From the cell containing the given text, extract its center point as (X, Y) coordinate. 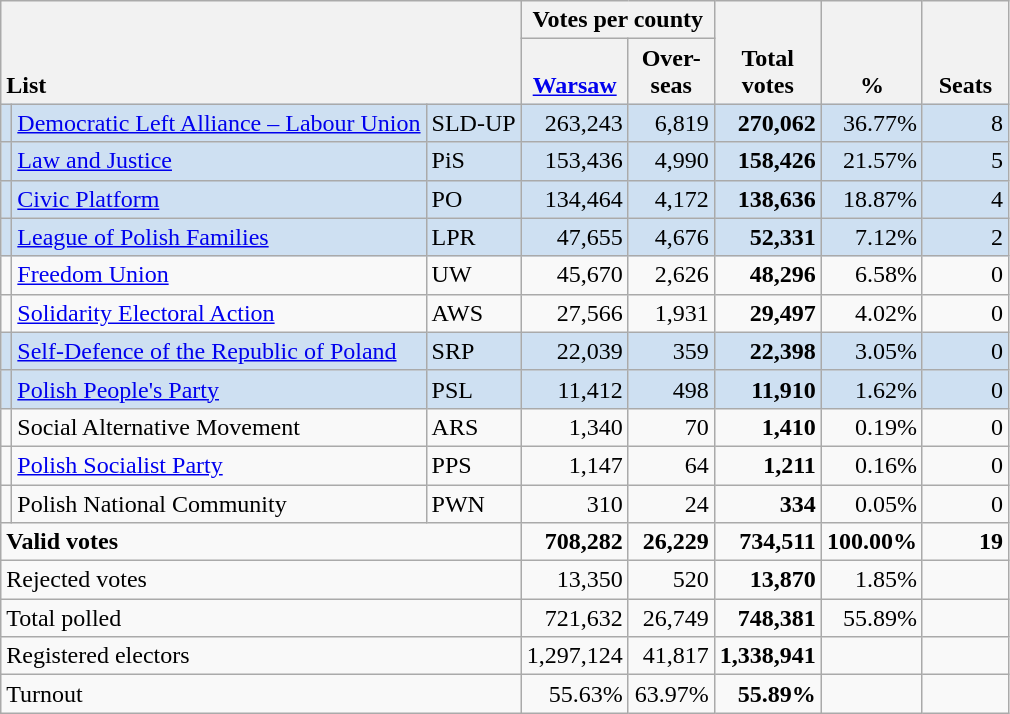
PPS (474, 465)
Votes per county (618, 20)
4 (965, 199)
4,172 (671, 199)
4.02% (872, 313)
310 (574, 503)
Totalvotes (768, 52)
22,039 (574, 351)
64 (671, 465)
3.05% (872, 351)
153,436 (574, 161)
List (261, 52)
36.77% (872, 123)
1.85% (872, 580)
Turnout (261, 694)
55.63% (574, 694)
1,211 (768, 465)
League of Polish Families (219, 237)
Registered electors (261, 656)
6.58% (872, 275)
Rejected votes (261, 580)
LPR (474, 237)
Seats (965, 52)
520 (671, 580)
47,655 (574, 237)
708,282 (574, 542)
45,670 (574, 275)
1.62% (872, 389)
21.57% (872, 161)
Polish People's Party (219, 389)
Solidarity Electoral Action (219, 313)
Civic Platform (219, 199)
1,297,124 (574, 656)
% (872, 52)
48,296 (768, 275)
359 (671, 351)
Valid votes (261, 542)
Polish Socialist Party (219, 465)
0.05% (872, 503)
4,990 (671, 161)
263,243 (574, 123)
748,381 (768, 618)
UW (474, 275)
721,632 (574, 618)
27,566 (574, 313)
52,331 (768, 237)
134,464 (574, 199)
PWN (474, 503)
Over-seas (671, 72)
334 (768, 503)
6,819 (671, 123)
63.97% (671, 694)
22,398 (768, 351)
11,910 (768, 389)
498 (671, 389)
138,636 (768, 199)
0.19% (872, 427)
SLD-UP (474, 123)
PO (474, 199)
Democratic Left Alliance – Labour Union (219, 123)
Social Alternative Movement (219, 427)
1,931 (671, 313)
Law and Justice (219, 161)
734,511 (768, 542)
7.12% (872, 237)
1,410 (768, 427)
Warsaw (574, 72)
24 (671, 503)
4,676 (671, 237)
PSL (474, 389)
SRP (474, 351)
19 (965, 542)
13,870 (768, 580)
100.00% (872, 542)
270,062 (768, 123)
26,229 (671, 542)
AWS (474, 313)
0.16% (872, 465)
18.87% (872, 199)
Total polled (261, 618)
13,350 (574, 580)
11,412 (574, 389)
Freedom Union (219, 275)
PiS (474, 161)
Polish National Community (219, 503)
Self-Defence of the Republic of Poland (219, 351)
41,817 (671, 656)
26,749 (671, 618)
1,147 (574, 465)
29,497 (768, 313)
5 (965, 161)
ARS (474, 427)
2,626 (671, 275)
158,426 (768, 161)
70 (671, 427)
2 (965, 237)
1,340 (574, 427)
1,338,941 (768, 656)
8 (965, 123)
